Determine the (x, y) coordinate at the center of the cell enclosing the given text.  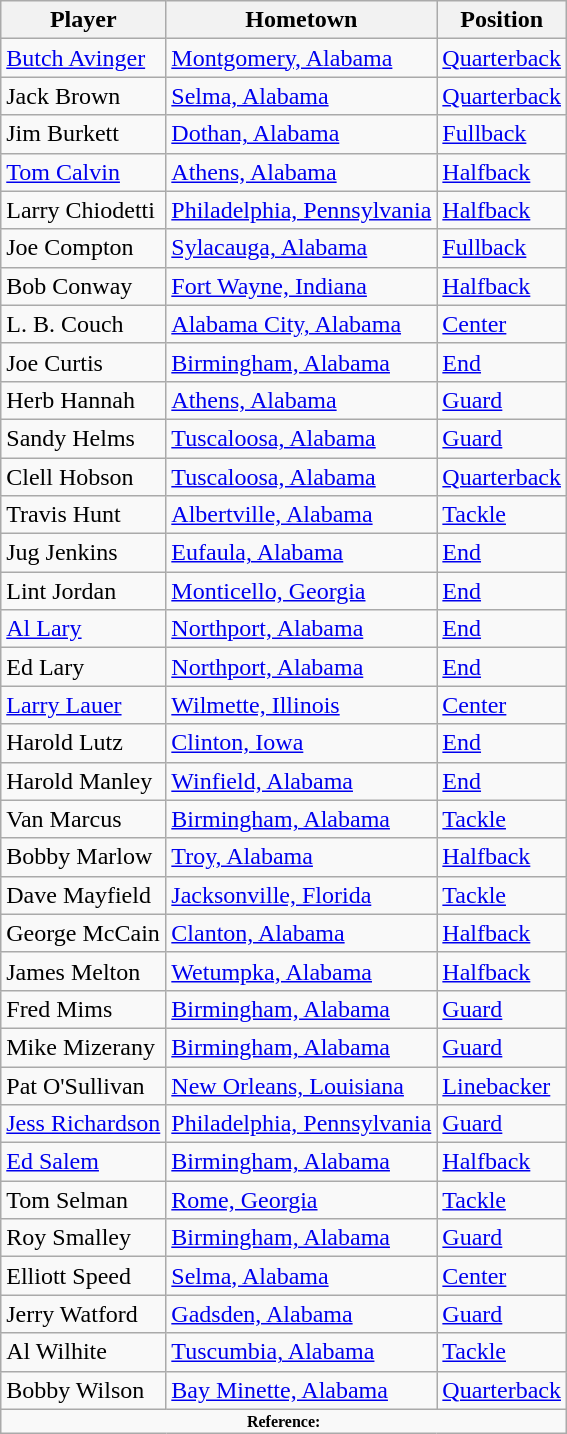
Pat O'Sullivan (84, 1085)
Lint Jordan (84, 591)
Elliott Speed (84, 1276)
Bob Conway (84, 286)
Larry Chiodetti (84, 210)
Reference: (284, 1421)
Wilmette, Illinois (302, 705)
George McCain (84, 933)
Ed Lary (84, 667)
Clinton, Iowa (302, 743)
Linebacker (502, 1085)
Eufaula, Alabama (302, 553)
Tuscumbia, Alabama (302, 1352)
New Orleans, Louisiana (302, 1085)
Jess Richardson (84, 1124)
Troy, Alabama (302, 857)
Fred Mims (84, 1009)
Larry Lauer (84, 705)
Butch Avinger (84, 58)
Herb Hannah (84, 400)
Position (502, 20)
Dothan, Alabama (302, 134)
Bobby Wilson (84, 1390)
Sylacauga, Alabama (302, 248)
Harold Manley (84, 781)
Clanton, Alabama (302, 933)
L. B. Couch (84, 324)
Wetumpka, Alabama (302, 971)
Sandy Helms (84, 438)
Winfield, Alabama (302, 781)
Al Lary (84, 629)
Tom Calvin (84, 172)
Jerry Watford (84, 1314)
Joe Curtis (84, 362)
Jim Burkett (84, 134)
Al Wilhite (84, 1352)
Mike Mizerany (84, 1047)
Albertville, Alabama (302, 515)
Harold Lutz (84, 743)
Van Marcus (84, 819)
Gadsden, Alabama (302, 1314)
Jug Jenkins (84, 553)
James Melton (84, 971)
Alabama City, Alabama (302, 324)
Joe Compton (84, 248)
Travis Hunt (84, 515)
Hometown (302, 20)
Rome, Georgia (302, 1200)
Ed Salem (84, 1162)
Player (84, 20)
Jacksonville, Florida (302, 895)
Bobby Marlow (84, 857)
Dave Mayfield (84, 895)
Monticello, Georgia (302, 591)
Fort Wayne, Indiana (302, 286)
Roy Smalley (84, 1238)
Bay Minette, Alabama (302, 1390)
Montgomery, Alabama (302, 58)
Tom Selman (84, 1200)
Clell Hobson (84, 477)
Jack Brown (84, 96)
